Output the (X, Y) coordinate of the center of the cell containing the given text.  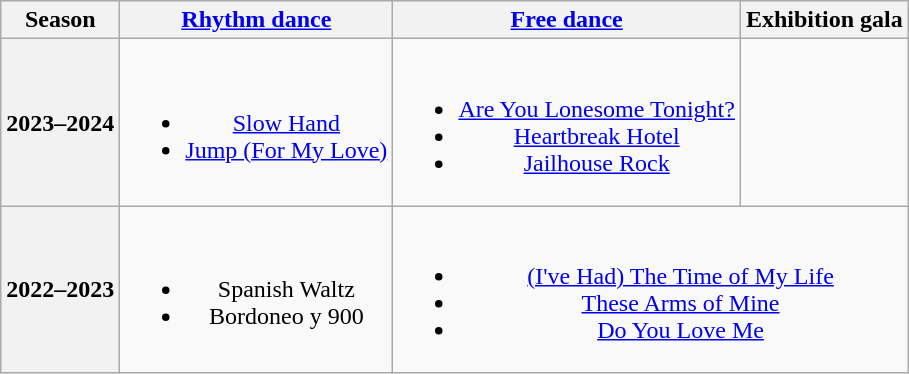
2023–2024 (60, 122)
Rhythm dance (256, 20)
Are You Lonesome Tonight?Heartbreak HotelJailhouse Rock (567, 122)
Free dance (567, 20)
2022–2023 (60, 290)
Slow HandJump (For My Love) (256, 122)
Season (60, 20)
Exhibition gala (824, 20)
Spanish Waltz Bordoneo y 900 (256, 290)
(I've Had) The Time of My Life These Arms of Mine Do You Love Me (650, 290)
